Capture the cell that displays the provided text and extract its [X, Y] central coordinate. 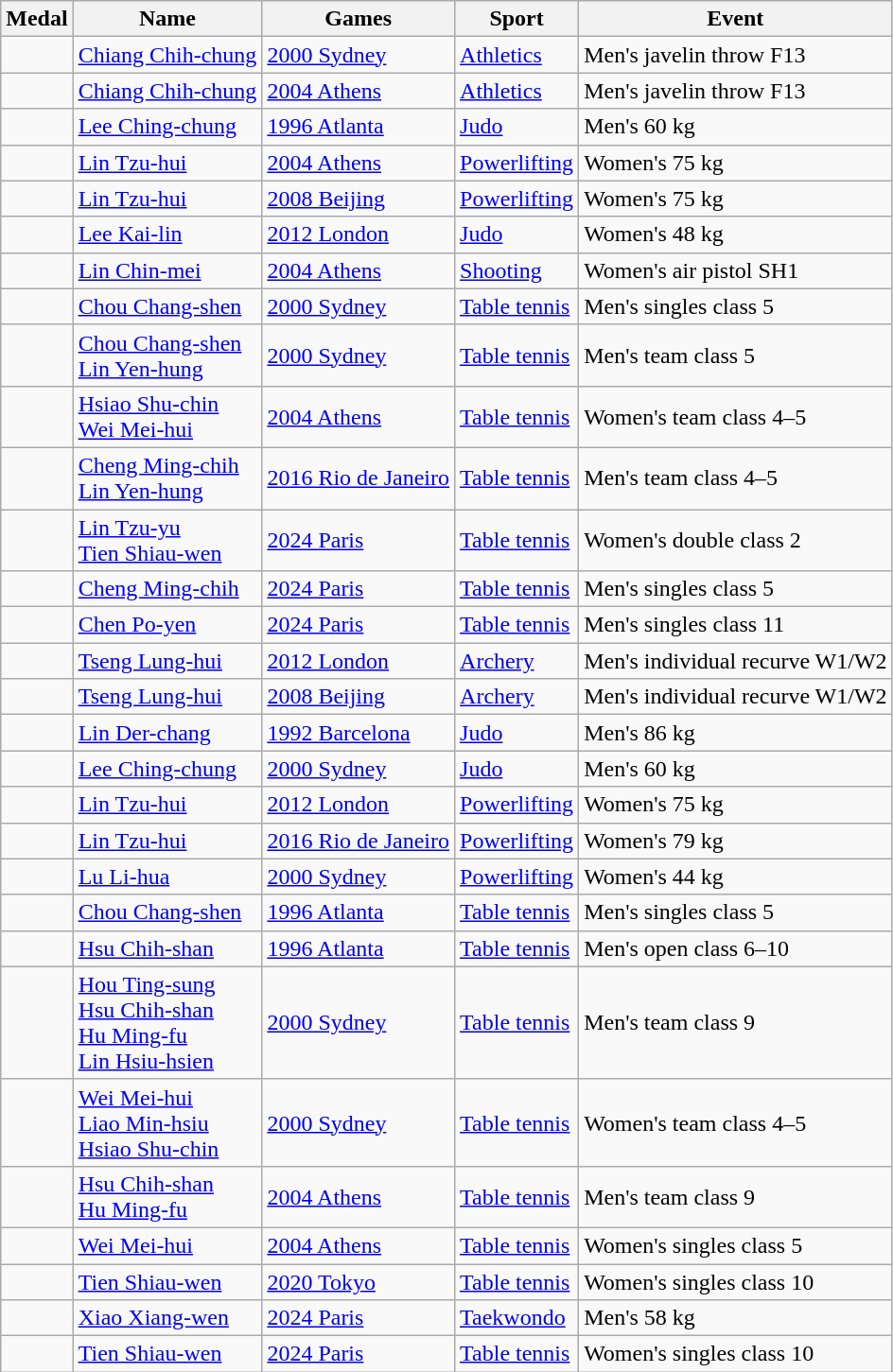
Women's 48 kg [736, 234]
Lee Kai-lin [167, 234]
Lin Chin-mei [167, 270]
Lin Der-chang [167, 733]
Shooting [517, 270]
Hsu Chih-shan [167, 948]
Cheng Ming-chih [167, 589]
Cheng Ming-chihLin Yen-hung [167, 478]
Hou Ting-sung Hsu Chih-shan Hu Ming-fuLin Hsiu-hsien [167, 1023]
Sport [517, 19]
Wei Mei-hui [167, 1245]
1992 Barcelona [359, 733]
Men's open class 6–10 [736, 948]
Women's singles class 5 [736, 1245]
Hsu Chih-shan Hu Ming-fu [167, 1197]
Men's 86 kg [736, 733]
Medal [37, 19]
Lin Tzu-yu Tien Shiau-wen [167, 539]
Women's 79 kg [736, 841]
Women's 44 kg [736, 877]
Taekwondo [517, 1318]
Name [167, 19]
Games [359, 19]
Hsiao Shu-chinWei Mei-hui [167, 416]
Men's team class 4–5 [736, 478]
Xiao Xiang-wen [167, 1318]
Men's team class 5 [736, 356]
Men's singles class 11 [736, 625]
Wei Mei-hui Liao Min-hsiu Hsiao Shu-chin [167, 1122]
Chou Chang-shenLin Yen-hung [167, 356]
Event [736, 19]
Women's double class 2 [736, 539]
Lu Li-hua [167, 877]
Chen Po-yen [167, 625]
Men's 58 kg [736, 1318]
Women's air pistol SH1 [736, 270]
2020 Tokyo [359, 1281]
